Provide the [x, y] coordinate of the cell's center where the given text is located.  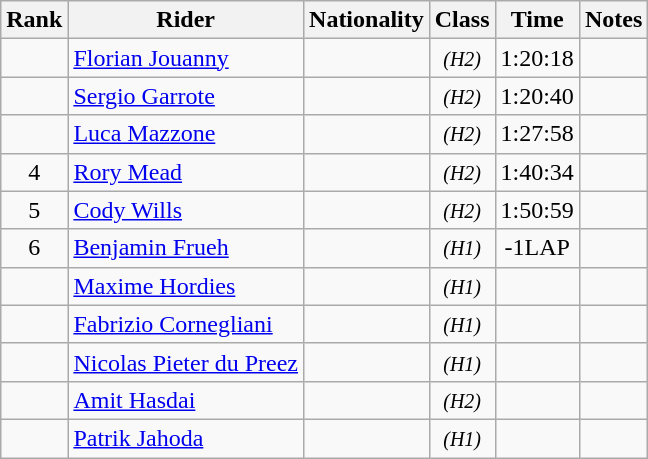
Rory Mead [186, 172]
Benjamin Frueh [186, 248]
1:40:34 [537, 172]
Rank [34, 20]
Luca Mazzone [186, 134]
Nationality [367, 20]
Florian Jouanny [186, 58]
Sergio Garrote [186, 96]
5 [34, 210]
Maxime Hordies [186, 286]
Time [537, 20]
1:50:59 [537, 210]
Fabrizio Cornegliani [186, 324]
Notes [613, 20]
6 [34, 248]
Class [462, 20]
1:20:18 [537, 58]
Cody Wills [186, 210]
1:27:58 [537, 134]
1:20:40 [537, 96]
Patrik Jahoda [186, 438]
-1LAP [537, 248]
4 [34, 172]
Amit Hasdai [186, 400]
Nicolas Pieter du Preez [186, 362]
Rider [186, 20]
